Search for the cell housing the specified text and yield its (X, Y) center coordinate. 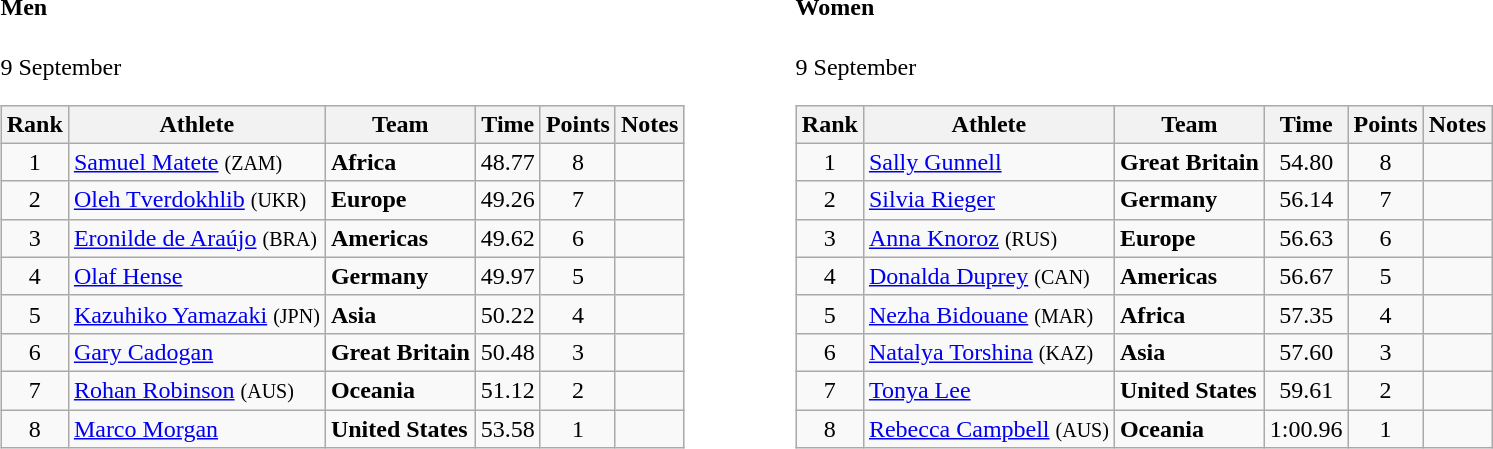
Oleh Tverdokhlib (UKR) (196, 200)
54.80 (1306, 162)
Donalda Duprey (CAN) (988, 276)
Kazuhiko Yamazaki (JPN) (196, 314)
Tonya Lee (988, 390)
53.58 (508, 429)
Anna Knoroz (RUS) (988, 238)
Marco Morgan (196, 429)
Eronilde de Araújo (BRA) (196, 238)
56.63 (1306, 238)
50.48 (508, 352)
56.14 (1306, 200)
Gary Cadogan (196, 352)
Natalya Torshina (KAZ) (988, 352)
57.60 (1306, 352)
1:00.96 (1306, 429)
Sally Gunnell (988, 162)
Silvia Rieger (988, 200)
Samuel Matete (ZAM) (196, 162)
50.22 (508, 314)
57.35 (1306, 314)
Nezha Bidouane (MAR) (988, 314)
49.26 (508, 200)
49.62 (508, 238)
56.67 (1306, 276)
Rohan Robinson (AUS) (196, 390)
51.12 (508, 390)
Rebecca Campbell (AUS) (988, 429)
49.97 (508, 276)
48.77 (508, 162)
Olaf Hense (196, 276)
59.61 (1306, 390)
